From the cell containing the given text, extract its center point as [x, y] coordinate. 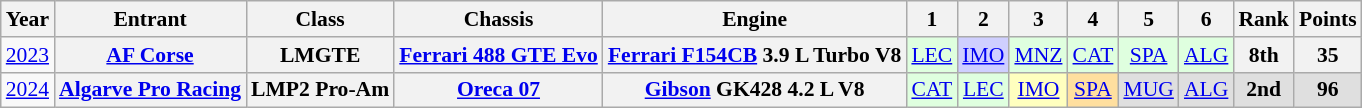
3 [1038, 19]
Class [320, 19]
4 [1092, 19]
Engine [755, 19]
2023 [28, 55]
LMGTE [320, 55]
MUG [1148, 90]
Algarve Pro Racing [150, 90]
35 [1328, 55]
Rank [1264, 19]
Chassis [498, 19]
2024 [28, 90]
Ferrari 488 GTE Evo [498, 55]
Entrant [150, 19]
Year [28, 19]
LMP2 Pro-Am [320, 90]
Gibson GK428 4.2 L V8 [755, 90]
Oreca 07 [498, 90]
1 [932, 19]
2 [983, 19]
AF Corse [150, 55]
8th [1264, 55]
Points [1328, 19]
MNZ [1038, 55]
6 [1206, 19]
2nd [1264, 90]
5 [1148, 19]
96 [1328, 90]
Ferrari F154CB 3.9 L Turbo V8 [755, 55]
